From the cell containing the given text, extract its center point as [x, y] coordinate. 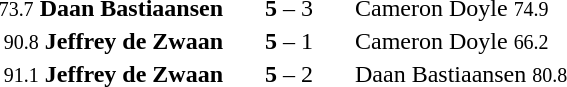
5 – 1 [290, 41]
